Determine the (x, y) coordinate at the center of the cell enclosing the given text.  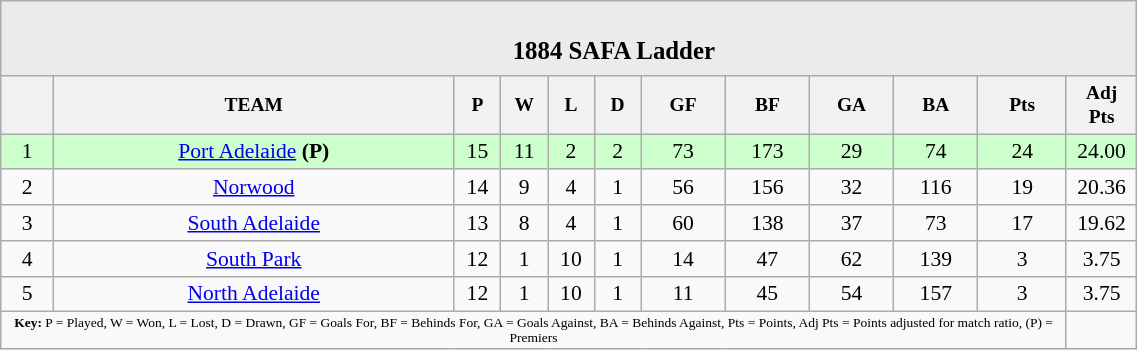
South Adelaide (254, 223)
P (478, 106)
D (618, 106)
North Adelaide (254, 294)
GF (683, 106)
TEAM (254, 106)
13 (478, 223)
19 (1022, 188)
24 (1022, 152)
139 (936, 259)
Adj Pts (1101, 106)
Port Adelaide (P) (254, 152)
37 (851, 223)
47 (767, 259)
45 (767, 294)
138 (767, 223)
157 (936, 294)
173 (767, 152)
L (572, 106)
9 (524, 188)
W (524, 106)
Norwood (254, 188)
62 (851, 259)
54 (851, 294)
32 (851, 188)
5 (28, 294)
South Park (254, 259)
GA (851, 106)
8 (524, 223)
Pts (1022, 106)
17 (1022, 223)
19.62 (1101, 223)
56 (683, 188)
BA (936, 106)
116 (936, 188)
29 (851, 152)
20.36 (1101, 188)
24.00 (1101, 152)
74 (936, 152)
60 (683, 223)
BF (767, 106)
156 (767, 188)
15 (478, 152)
